Return the [X, Y] coordinate for the center point of the cell that contains the specified text.  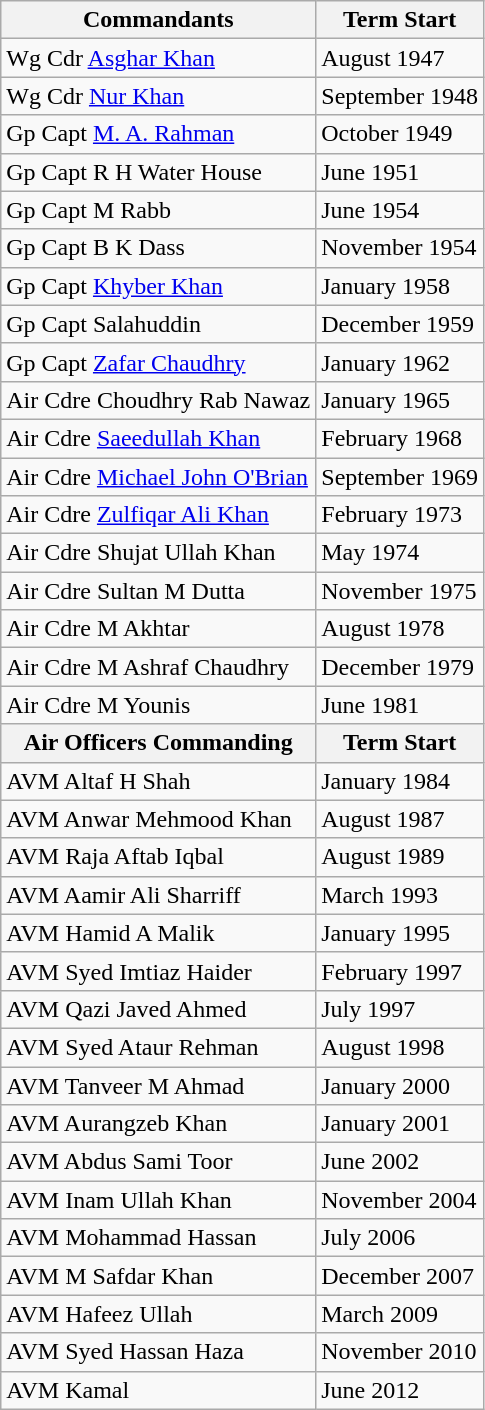
AVM Raja Aftab Iqbal [158, 857]
Gp Capt Zafar Chaudhry [158, 362]
Gp Capt Salahuddin [158, 324]
November 1954 [400, 248]
August 1978 [400, 629]
Commandants [158, 20]
December 1979 [400, 667]
AVM Hafeez Ullah [158, 1314]
Gp Capt B K Dass [158, 248]
November 2010 [400, 1352]
May 1974 [400, 553]
January 2001 [400, 1124]
June 2012 [400, 1390]
October 1949 [400, 134]
January 1962 [400, 362]
Wg Cdr Nur Khan [158, 96]
AVM Aamir Ali Sharriff [158, 895]
August 1998 [400, 1047]
AVM Kamal [158, 1390]
Air Cdre Shujat Ullah Khan [158, 553]
August 1987 [400, 819]
February 1973 [400, 515]
July 1997 [400, 1009]
Gp Capt Khyber Khan [158, 286]
AVM Syed Ataur Rehman [158, 1047]
December 1959 [400, 324]
November 2004 [400, 1200]
Air Cdre Zulfiqar Ali Khan [158, 515]
June 1954 [400, 210]
September 1948 [400, 96]
February 1968 [400, 438]
June 1951 [400, 172]
Air Cdre M Akhtar [158, 629]
August 1989 [400, 857]
January 1965 [400, 400]
July 2006 [400, 1238]
Air Cdre Choudhry Rab Nawaz [158, 400]
November 1975 [400, 591]
Gp Capt M Rabb [158, 210]
AVM Tanveer M Ahmad [158, 1085]
Air Cdre M Younis [158, 705]
Air Officers Commanding [158, 743]
Gp Capt R H Water House [158, 172]
AVM Qazi Javed Ahmed [158, 1009]
Air Cdre M Ashraf Chaudhry [158, 667]
June 1981 [400, 705]
Gp Capt M. A. Rahman [158, 134]
AVM M Safdar Khan [158, 1276]
Wg Cdr Asghar Khan [158, 58]
AVM Syed Hassan Haza [158, 1352]
January 1958 [400, 286]
AVM Altaf H Shah [158, 781]
Air Cdre Michael John O'Brian [158, 477]
AVM Abdus Sami Toor [158, 1162]
March 2009 [400, 1314]
AVM Syed Imtiaz Haider [158, 971]
June 2002 [400, 1162]
AVM Inam Ullah Khan [158, 1200]
AVM Hamid A Malik [158, 933]
December 2007 [400, 1276]
AVM Mohammad Hassan [158, 1238]
January 2000 [400, 1085]
February 1997 [400, 971]
AVM Aurangzeb Khan [158, 1124]
AVM Anwar Mehmood Khan [158, 819]
January 1995 [400, 933]
March 1993 [400, 895]
January 1984 [400, 781]
September 1969 [400, 477]
Air Cdre Sultan M Dutta [158, 591]
Air Cdre Saeedullah Khan [158, 438]
August 1947 [400, 58]
